Return the [X, Y] coordinate for the center point of the cell that contains the specified text.  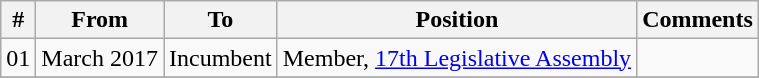
To [221, 20]
01 [18, 58]
# [18, 20]
Comments [698, 20]
Position [456, 20]
From [100, 20]
March 2017 [100, 58]
Incumbent [221, 58]
Member, 17th Legislative Assembly [456, 58]
